Find where the given text appears and provide that cell's center as [X, Y] coordinate. 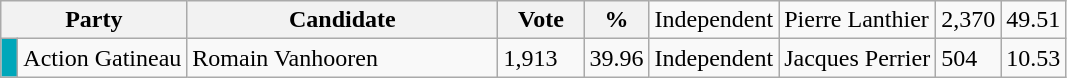
2,370 [968, 20]
Jacques Perrier [858, 58]
1,913 [541, 58]
Party [94, 20]
49.51 [1034, 20]
Candidate [342, 20]
39.96 [616, 58]
Action Gatineau [102, 58]
Pierre Lanthier [858, 20]
Vote [541, 20]
% [616, 20]
504 [968, 58]
Romain Vanhooren [342, 58]
10.53 [1034, 58]
